Return the [x, y] coordinate for the center point of the cell that contains the specified text.  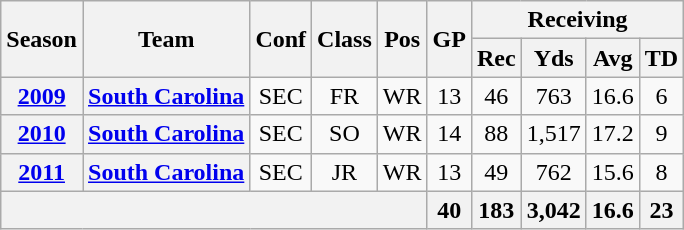
762 [554, 172]
Class [345, 39]
2009 [42, 96]
183 [496, 210]
Rec [496, 58]
23 [661, 210]
6 [661, 96]
TD [661, 58]
8 [661, 172]
88 [496, 134]
Yds [554, 58]
SO [345, 134]
Pos [402, 39]
15.6 [612, 172]
Avg [612, 58]
49 [496, 172]
9 [661, 134]
17.2 [612, 134]
Receiving [577, 20]
46 [496, 96]
JR [345, 172]
Conf [281, 39]
14 [449, 134]
40 [449, 210]
1,517 [554, 134]
FR [345, 96]
Team [166, 39]
Season [42, 39]
2010 [42, 134]
GP [449, 39]
2011 [42, 172]
3,042 [554, 210]
763 [554, 96]
